Return (X, Y) of the center of cell containing provided text 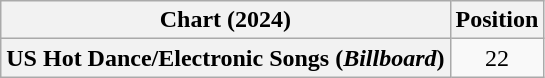
US Hot Dance/Electronic Songs (Billboard) (226, 58)
Position (497, 20)
22 (497, 58)
Chart (2024) (226, 20)
